Identify which cell holds the provided text, then report its [x, y] central coordinate. 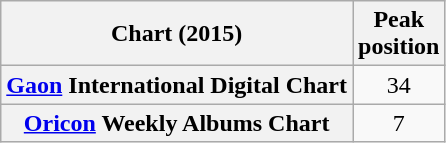
Chart (2015) [177, 34]
Oricon Weekly Albums Chart [177, 123]
Peakposition [398, 34]
34 [398, 85]
7 [398, 123]
Gaon International Digital Chart [177, 85]
